Return (X, Y) of the center of cell containing provided text 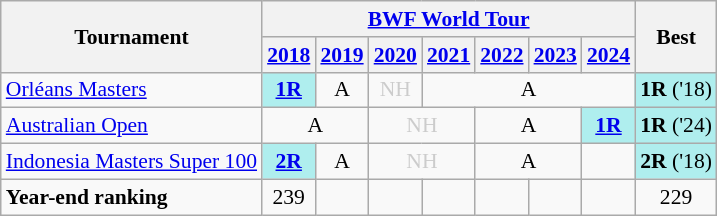
229 (676, 197)
BWF World Tour (448, 19)
2024 (608, 55)
2R (288, 162)
1R ('18) (676, 90)
2R ('18) (676, 162)
2020 (396, 55)
Best (676, 36)
2023 (556, 55)
2022 (502, 55)
2018 (288, 55)
Indonesia Masters Super 100 (132, 162)
239 (288, 197)
Year-end ranking (132, 197)
1R ('24) (676, 126)
Australian Open (132, 126)
2021 (448, 55)
Tournament (132, 36)
Orléans Masters (132, 90)
2019 (342, 55)
